Pinpoint the cell where the given text exists, returning its (X, Y) midpoint coordinate. 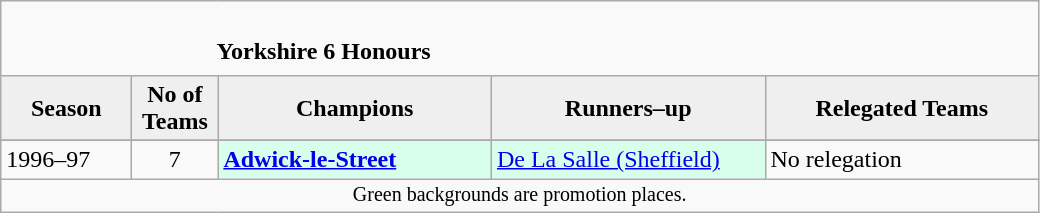
Green backgrounds are promotion places. (520, 194)
No of Teams (175, 108)
No relegation (902, 159)
Adwick-le-Street (355, 159)
Season (66, 108)
7 (175, 159)
Runners–up (628, 108)
Champions (355, 108)
De La Salle (Sheffield) (628, 159)
Relegated Teams (902, 108)
1996–97 (66, 159)
